Determine the (x, y) coordinate at the center of the cell enclosing the given text.  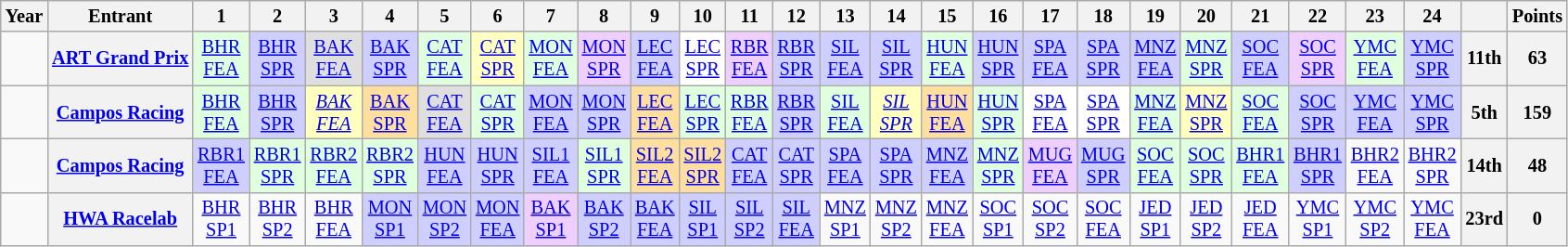
MUGFEA (1050, 165)
ART Grand Prix (121, 58)
14th (1484, 165)
3 (334, 16)
MNZSP1 (846, 219)
JEDFEA (1260, 219)
63 (1537, 58)
SILSP1 (703, 219)
MONSP1 (389, 219)
5th (1484, 112)
SIL2SPR (703, 165)
17 (1050, 16)
YMCSP2 (1375, 219)
48 (1537, 165)
13 (846, 16)
BHR2SPR (1433, 165)
RBR2SPR (389, 165)
SIL1SPR (605, 165)
159 (1537, 112)
RBR2FEA (334, 165)
MNZSP2 (896, 219)
9 (655, 16)
YMCSP1 (1318, 219)
19 (1155, 16)
JEDSP1 (1155, 219)
HWA Racelab (121, 219)
SOCSP2 (1050, 219)
1 (221, 16)
12 (796, 16)
7 (551, 16)
11th (1484, 58)
SILSP2 (749, 219)
4 (389, 16)
MUGSPR (1103, 165)
BHR1SPR (1318, 165)
Year (24, 16)
Entrant (121, 16)
22 (1318, 16)
15 (948, 16)
5 (445, 16)
6 (497, 16)
BHR2FEA (1375, 165)
20 (1205, 16)
21 (1260, 16)
10 (703, 16)
23rd (1484, 219)
18 (1103, 16)
BHRSP2 (278, 219)
Points (1537, 16)
JEDSP2 (1205, 219)
BAKSP1 (551, 219)
24 (1433, 16)
RBR1FEA (221, 165)
MONSP2 (445, 219)
14 (896, 16)
16 (998, 16)
SOCSP1 (998, 219)
23 (1375, 16)
RBR1SPR (278, 165)
0 (1537, 219)
BHR1FEA (1260, 165)
8 (605, 16)
11 (749, 16)
BHRSP1 (221, 219)
SIL2FEA (655, 165)
BAKSP2 (605, 219)
2 (278, 16)
SIL1FEA (551, 165)
